Determine the (X, Y) coordinate at the center of the cell enclosing the given text.  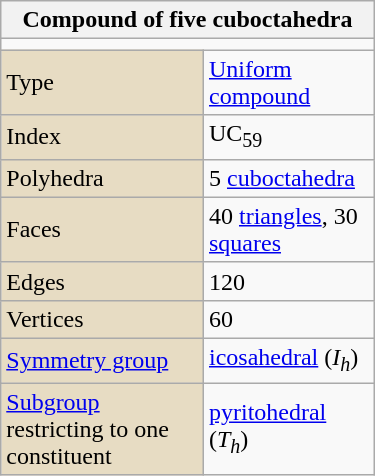
Type (102, 82)
Edges (102, 281)
icosahedral (Ih) (288, 361)
60 (288, 319)
120 (288, 281)
Compound of five cuboctahedra (188, 20)
Symmetry group (102, 361)
5 cuboctahedra (288, 178)
Uniform compound (288, 82)
Faces (102, 230)
Vertices (102, 319)
Subgroup restricting to one constituent (102, 429)
pyritohedral (Th) (288, 429)
UC59 (288, 137)
Polyhedra (102, 178)
40 triangles, 30 squares (288, 230)
Index (102, 137)
